Provide the [X, Y] coordinate of the cell's center where the given text is located.  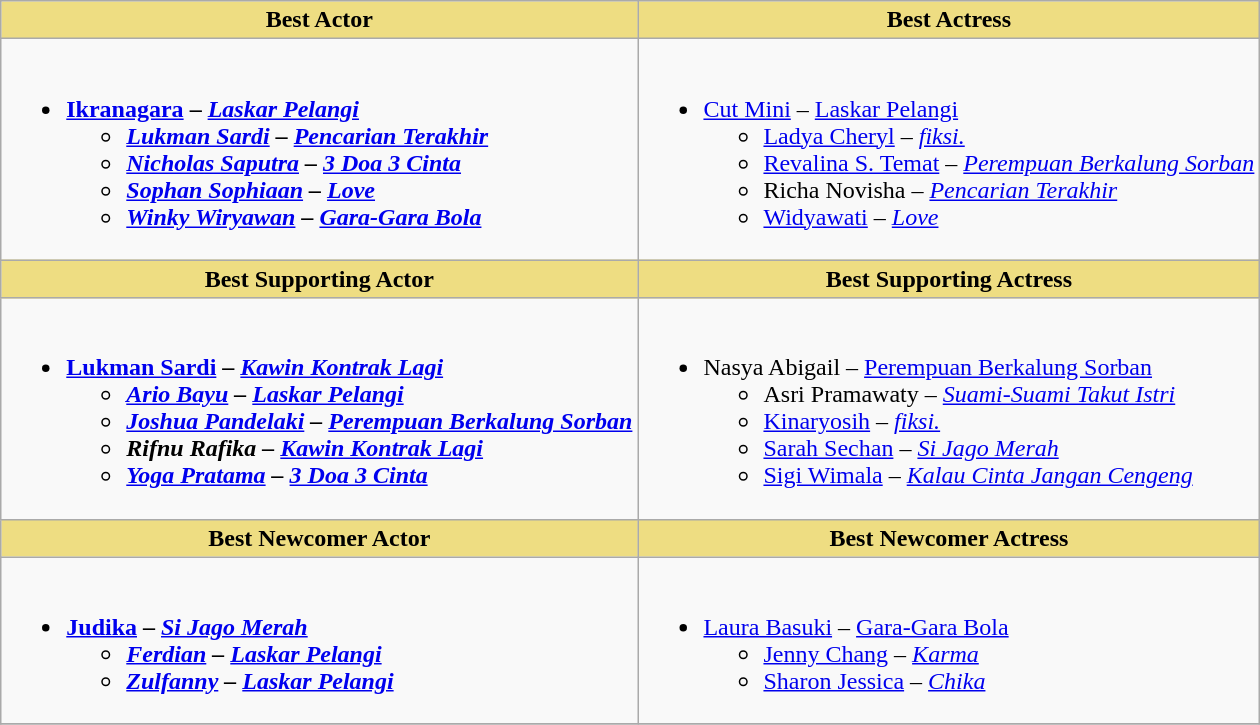
Best Actor [320, 20]
Ikranagara – Laskar PelangiLukman Sardi – Pencarian TerakhirNicholas Saputra – 3 Doa 3 CintaSophan Sophiaan – LoveWinky Wiryawan – Gara-Gara Bola [320, 150]
Cut Mini – Laskar PelangiLadya Cheryl – fiksi.Revalina S. Temat – Perempuan Berkalung SorbanRicha Novisha – Pencarian TerakhirWidyawati – Love [949, 150]
Judika – Si Jago MerahFerdian – Laskar PelangiZulfanny – Laskar Pelangi [320, 640]
Best Newcomer Actor [320, 538]
Best Newcomer Actress [949, 538]
Best Supporting Actor [320, 279]
Laura Basuki – Gara-Gara BolaJenny Chang – KarmaSharon Jessica – Chika [949, 640]
Best Actress [949, 20]
Best Supporting Actress [949, 279]
